Locate the cell with the specified text and output its (X, Y) center coordinate. 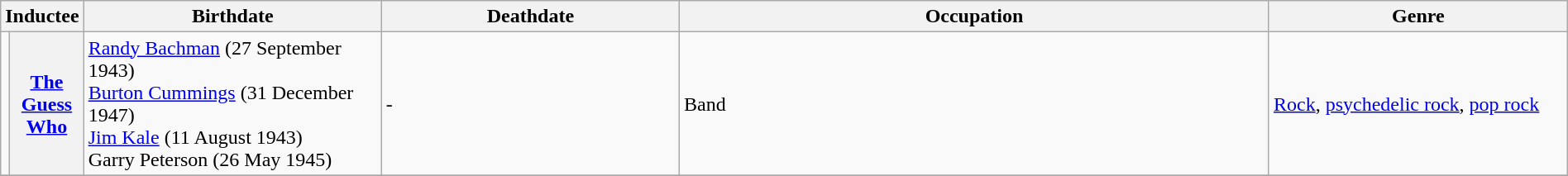
Deathdate (530, 17)
Inductee (42, 17)
Rock, psychedelic rock, pop rock (1417, 104)
The Guess Who (46, 104)
Occupation (974, 17)
Band (974, 104)
- (530, 104)
Birthdate (232, 17)
Genre (1417, 17)
Randy Bachman (27 September 1943) Burton Cummings (31 December 1947) Jim Kale (11 August 1943) Garry Peterson (26 May 1945) (232, 104)
